Scan for the cell matching the given text and deliver its [x, y] coordinate at center. 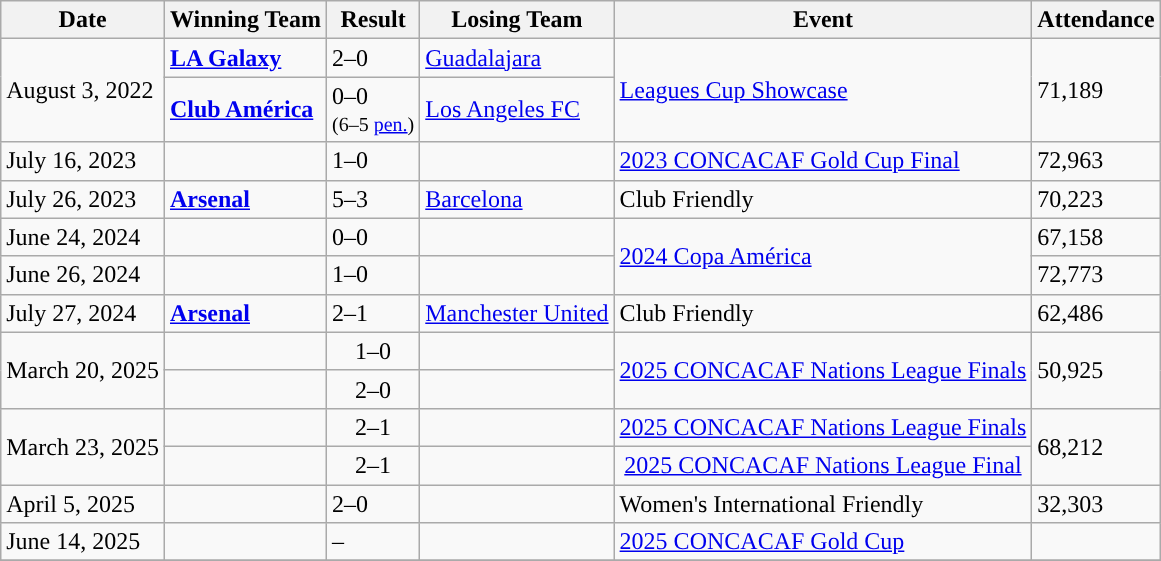
– [372, 542]
0–0 (6–5 pen.) [372, 110]
Result [372, 20]
50,925 [1096, 370]
2025 CONCACAF Gold Cup [823, 542]
June 14, 2025 [83, 542]
Losing Team [517, 20]
Winning Team [245, 20]
July 16, 2023 [83, 161]
Event [823, 20]
June 26, 2024 [83, 275]
Guadalajara [517, 58]
August 3, 2022 [83, 90]
5–3 [372, 199]
June 24, 2024 [83, 237]
Women's International Friendly [823, 503]
LA Galaxy [245, 58]
Barcelona [517, 199]
72,963 [1096, 161]
71,189 [1096, 90]
Manchester United [517, 313]
2025 CONCACAF Nations League Final [823, 465]
Leagues Cup Showcase [823, 90]
2023 CONCACAF Gold Cup Final [823, 161]
32,303 [1096, 503]
April 5, 2025 [83, 503]
Date [83, 20]
70,223 [1096, 199]
March 23, 2025 [83, 446]
Attendance [1096, 20]
Club América [245, 110]
July 26, 2023 [83, 199]
67,158 [1096, 237]
72,773 [1096, 275]
68,212 [1096, 446]
July 27, 2024 [83, 313]
0–0 [372, 237]
2024 Copa América [823, 256]
March 20, 2025 [83, 370]
62,486 [1096, 313]
Los Angeles FC [517, 110]
